Return (X, Y) of the center of cell containing provided text 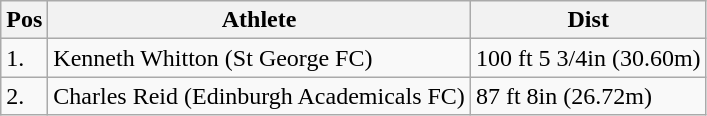
2. (24, 96)
Charles Reid (Edinburgh Academicals FC) (260, 96)
Kenneth Whitton (St George FC) (260, 58)
Dist (588, 20)
1. (24, 58)
100 ft 5 3/4in (30.60m) (588, 58)
Athlete (260, 20)
Pos (24, 20)
87 ft 8in (26.72m) (588, 96)
